Capture the cell that displays the provided text and extract its [x, y] central coordinate. 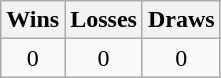
Draws [181, 20]
Losses [104, 20]
Wins [33, 20]
